For the text-containing cell, return its midpoint in [x, y] coordinate format. 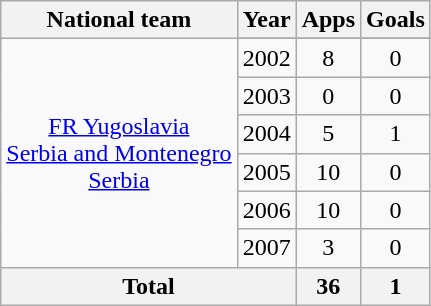
2006 [266, 210]
2003 [266, 96]
FR YugoslaviaSerbia and MontenegroSerbia [119, 153]
36 [328, 286]
Total [148, 286]
2002 [266, 58]
8 [328, 58]
2005 [266, 172]
Apps [328, 20]
National team [119, 20]
3 [328, 248]
5 [328, 134]
2004 [266, 134]
2007 [266, 248]
Year [266, 20]
Goals [396, 20]
